Extract the [X, Y] coordinate from the center of the cell holding the provided text.  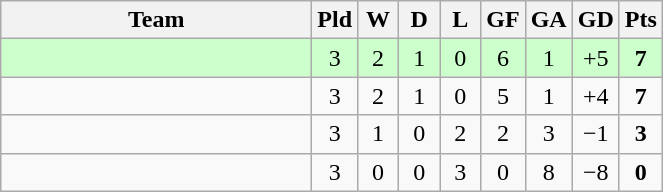
Pld [335, 20]
8 [548, 172]
Pts [640, 20]
+4 [596, 96]
D [420, 20]
−1 [596, 134]
L [460, 20]
−8 [596, 172]
5 [503, 96]
GF [503, 20]
W [378, 20]
GD [596, 20]
+5 [596, 58]
GA [548, 20]
6 [503, 58]
Team [156, 20]
